Locate the cell with the specified text and output its [X, Y] center coordinate. 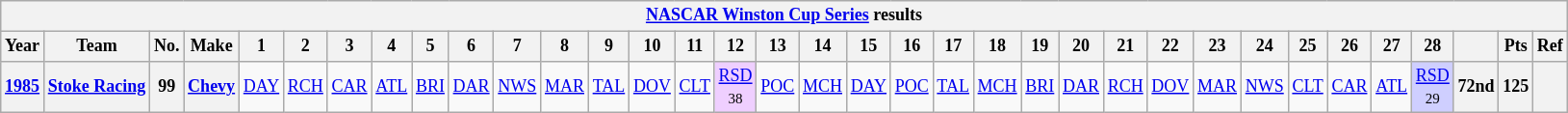
RSD29 [1432, 87]
72nd [1477, 87]
1985 [23, 87]
6 [472, 46]
18 [997, 46]
12 [735, 46]
Chevy [212, 87]
7 [518, 46]
RSD38 [735, 87]
4 [392, 46]
Ref [1551, 46]
24 [1265, 46]
10 [653, 46]
8 [565, 46]
16 [912, 46]
Make [212, 46]
17 [953, 46]
No. [167, 46]
21 [1125, 46]
Pts [1516, 46]
22 [1170, 46]
5 [431, 46]
13 [778, 46]
9 [608, 46]
26 [1350, 46]
14 [823, 46]
28 [1432, 46]
Year [23, 46]
25 [1307, 46]
3 [349, 46]
Team [96, 46]
1 [261, 46]
11 [695, 46]
27 [1392, 46]
Stoke Racing [96, 87]
2 [305, 46]
23 [1218, 46]
125 [1516, 87]
99 [167, 87]
15 [868, 46]
19 [1040, 46]
NASCAR Winston Cup Series results [784, 15]
20 [1082, 46]
